Search for the cell housing the specified text and yield its [X, Y] center coordinate. 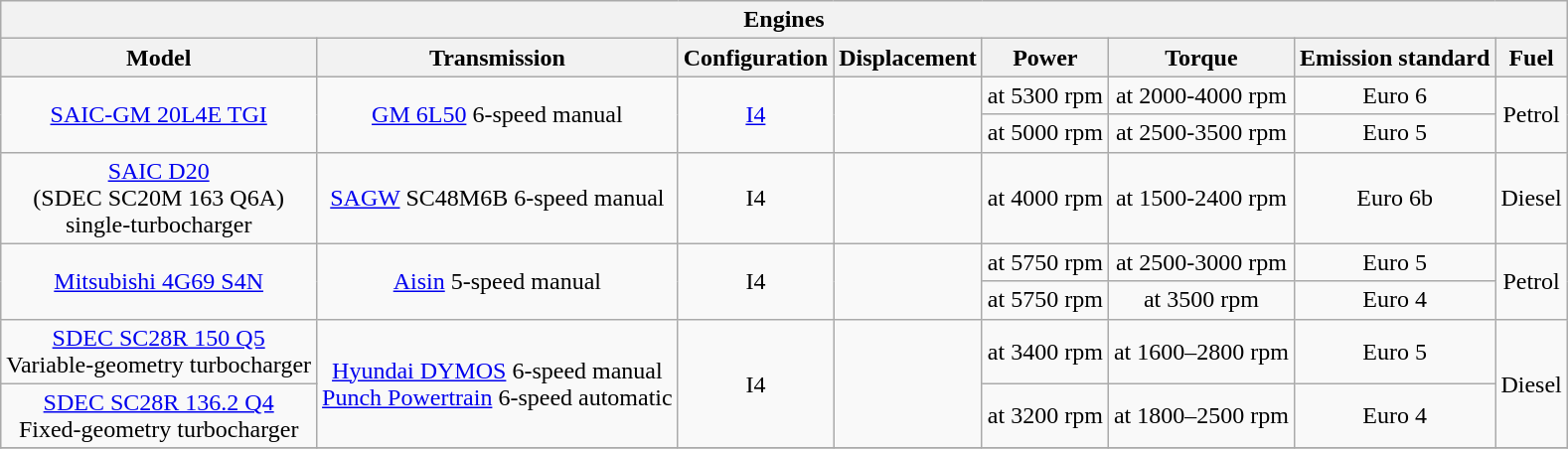
at 1800–2500 rpm [1200, 415]
Hyundai DYMOS 6-speed manualPunch Powertrain 6-speed automatic [498, 383]
at 3500 rpm [1200, 300]
Euro 6b [1394, 198]
at 1600–2800 rpm [1200, 352]
Engines [785, 20]
Fuel [1531, 58]
SAIC-GM 20L4E TGI [159, 114]
at 3200 rpm [1045, 415]
Euro 6 [1394, 95]
Mitsubishi 4G69 S4N [159, 281]
Power [1045, 58]
at 3400 rpm [1045, 352]
at 4000 rpm [1045, 198]
at 5000 rpm [1045, 133]
at 2500-3500 rpm [1200, 133]
SDEC SC28R 150 Q5Variable-geometry turbocharger [159, 352]
Aisin 5-speed manual [498, 281]
Emission standard [1394, 58]
Displacement [908, 58]
GM 6L50 6-speed manual [498, 114]
Torque [1200, 58]
at 2000-4000 rpm [1200, 95]
at 1500-2400 rpm [1200, 198]
at 2500-3000 rpm [1200, 262]
at 5300 rpm [1045, 95]
Transmission [498, 58]
SAIC D20(SDEC SC20M 163 Q6A)single-turbocharger [159, 198]
Model [159, 58]
SAGW SC48M6B 6-speed manual [498, 198]
SDEC SC28R 136.2 Q4Fixed-geometry turbocharger [159, 415]
Configuration [755, 58]
